Search for the cell housing the specified text and yield its (X, Y) center coordinate. 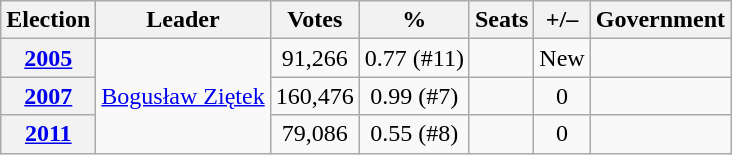
0.99 (#7) (414, 96)
2005 (48, 58)
0.77 (#11) (414, 58)
2011 (48, 134)
0.55 (#8) (414, 134)
+/– (562, 20)
2007 (48, 96)
Seats (501, 20)
Government (660, 20)
% (414, 20)
Election (48, 20)
160,476 (314, 96)
New (562, 58)
Bogusław Ziętek (183, 96)
Leader (183, 20)
79,086 (314, 134)
Votes (314, 20)
91,266 (314, 58)
